Output the (X, Y) coordinate of the center of the cell containing the given text.  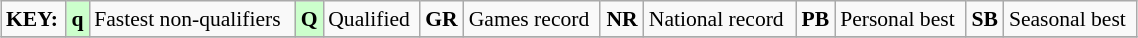
Qualified (371, 19)
NR (622, 19)
Fastest non-qualifiers (192, 19)
q (78, 19)
SB (985, 19)
Seasonal best (1070, 19)
Q (309, 19)
Games record (532, 19)
KEY: (34, 19)
Personal best (900, 19)
National record (720, 19)
PB (816, 19)
GR (442, 19)
